Extract the [X, Y] coordinate from the center of the cell holding the provided text.  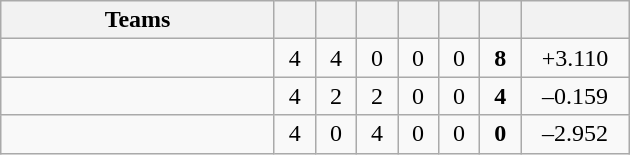
Teams [138, 20]
8 [500, 58]
–0.159 [576, 96]
+3.110 [576, 58]
–2.952 [576, 134]
